Provide the [x, y] coordinate of the cell's center where the given text is located.  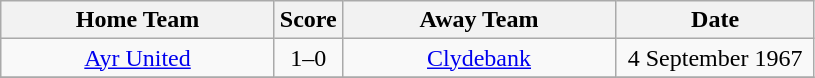
Home Team [138, 20]
Date [716, 20]
Clydebank [479, 58]
4 September 1967 [716, 58]
1–0 [308, 58]
Away Team [479, 20]
Score [308, 20]
Ayr United [138, 58]
